Find where the given text appears and provide that cell's center as [x, y] coordinate. 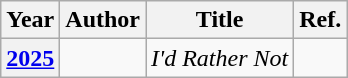
Author [103, 20]
Ref. [320, 20]
I'd Rather Not [220, 58]
2025 [30, 58]
Year [30, 20]
Title [220, 20]
